Return (x, y) of the center of cell containing provided text 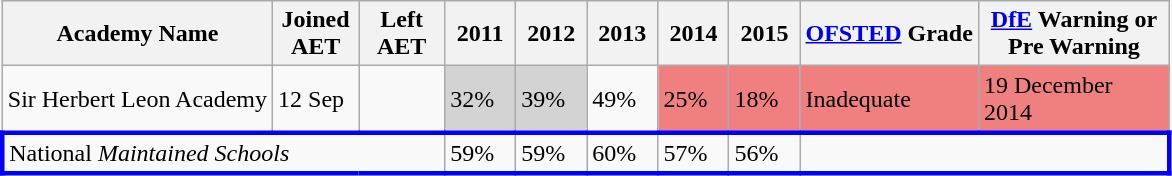
DfE Warning or Pre Warning (1074, 34)
Left AET (402, 34)
OFSTED Grade (889, 34)
Academy Name (137, 34)
56% (764, 152)
60% (622, 152)
2012 (552, 34)
Joined AET (316, 34)
18% (764, 100)
2015 (764, 34)
49% (622, 100)
National Maintained Schools (223, 152)
12 Sep (316, 100)
57% (694, 152)
2011 (480, 34)
Inadequate (889, 100)
39% (552, 100)
2014 (694, 34)
32% (480, 100)
19 December 2014 (1074, 100)
2013 (622, 34)
25% (694, 100)
Sir Herbert Leon Academy (137, 100)
